For the text-containing cell, return its midpoint in (X, Y) coordinate format. 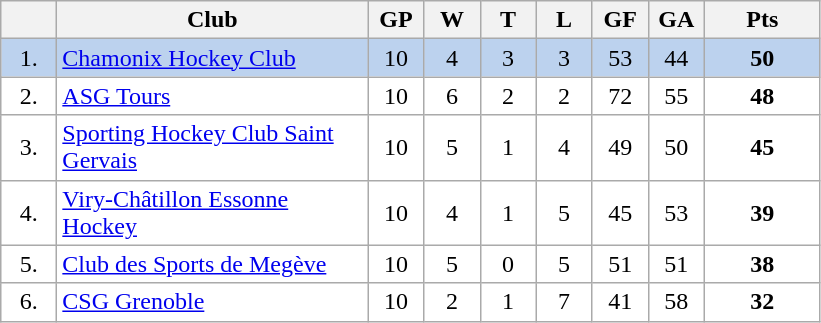
Club (212, 20)
ASG Tours (212, 96)
W (452, 20)
T (508, 20)
2. (29, 96)
41 (620, 302)
GF (620, 20)
Chamonix Hockey Club (212, 58)
0 (508, 264)
GA (676, 20)
7 (564, 302)
49 (620, 148)
6 (452, 96)
Pts (762, 20)
55 (676, 96)
L (564, 20)
Sporting Hockey Club Saint Gervais (212, 148)
GP (396, 20)
39 (762, 212)
48 (762, 96)
Viry-Châtillon Essonne Hockey (212, 212)
3. (29, 148)
Club des Sports de Megève (212, 264)
CSG Grenoble (212, 302)
38 (762, 264)
5. (29, 264)
4. (29, 212)
32 (762, 302)
72 (620, 96)
1. (29, 58)
6. (29, 302)
44 (676, 58)
58 (676, 302)
